Return [X, Y] of the center of cell containing provided text 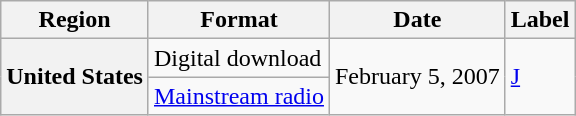
February 5, 2007 [417, 77]
Mainstream radio [238, 96]
Label [540, 20]
United States [75, 77]
Region [75, 20]
Date [417, 20]
J [540, 77]
Digital download [238, 58]
Format [238, 20]
